Detect which cell encompasses the target text, then output its (x, y) center coordinate. 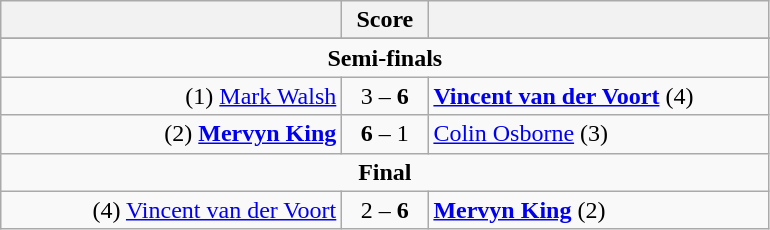
(4) Vincent van der Voort (172, 210)
Mervyn King (2) (598, 210)
3 – 6 (385, 96)
Vincent van der Voort (4) (598, 96)
Colin Osborne (3) (598, 134)
2 – 6 (385, 210)
(1) Mark Walsh (172, 96)
Score (385, 20)
(2) Mervyn King (172, 134)
Final (385, 172)
6 – 1 (385, 134)
Semi-finals (385, 58)
